Locate the cell with the specified text and output its [x, y] center coordinate. 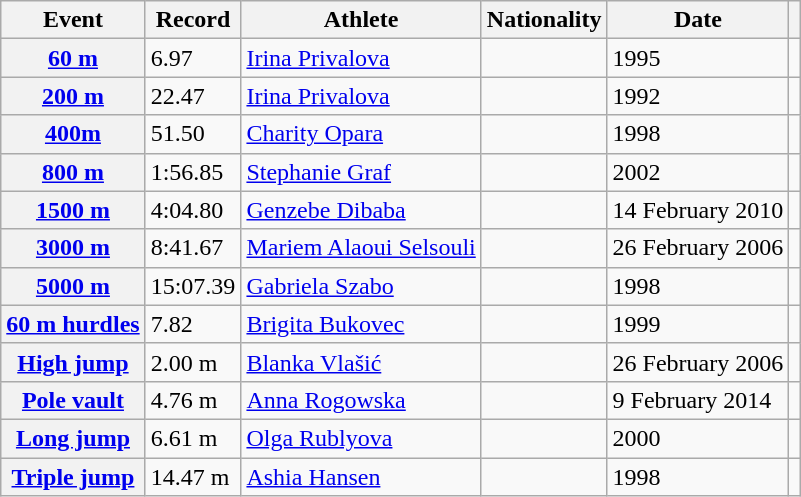
22.47 [193, 96]
60 m hurdles [73, 324]
1:56.85 [193, 172]
3000 m [73, 248]
High jump [73, 362]
Nationality [544, 20]
1999 [698, 324]
4.76 m [193, 400]
15:07.39 [193, 286]
Mariem Alaoui Selsouli [361, 248]
1500 m [73, 210]
7.82 [193, 324]
800 m [73, 172]
5000 m [73, 286]
Date [698, 20]
Record [193, 20]
9 February 2014 [698, 400]
Long jump [73, 438]
Event [73, 20]
Genzebe Dibaba [361, 210]
6.61 m [193, 438]
14.47 m [193, 477]
1992 [698, 96]
Stephanie Graf [361, 172]
Charity Opara [361, 134]
Blanka Vlašić [361, 362]
2000 [698, 438]
4:04.80 [193, 210]
Olga Rublyova [361, 438]
Gabriela Szabo [361, 286]
Triple jump [73, 477]
Brigita Bukovec [361, 324]
2002 [698, 172]
Anna Rogowska [361, 400]
14 February 2010 [698, 210]
1995 [698, 58]
2.00 m [193, 362]
Ashia Hansen [361, 477]
8:41.67 [193, 248]
Pole vault [73, 400]
400m [73, 134]
6.97 [193, 58]
51.50 [193, 134]
200 m [73, 96]
60 m [73, 58]
Athlete [361, 20]
